Output the [x, y] coordinate of the center of the cell containing the given text.  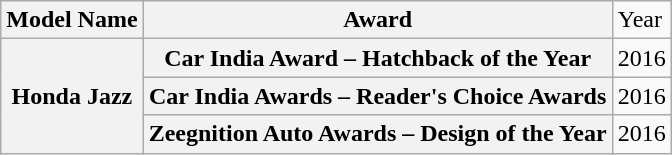
Year [642, 20]
Award [378, 20]
Honda Jazz [72, 96]
Car India Award – Hatchback of the Year [378, 58]
Model Name [72, 20]
Zeegnition Auto Awards – Design of the Year [378, 134]
Car India Awards – Reader's Choice Awards [378, 96]
